Find where the given text appears and provide that cell's center as (X, Y) coordinate. 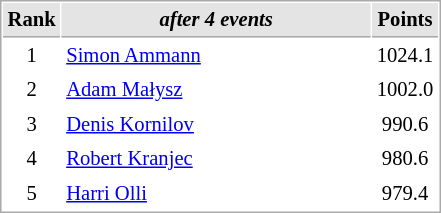
3 (32, 124)
990.6 (405, 124)
1024.1 (405, 56)
1002.0 (405, 90)
979.4 (405, 194)
after 4 events (216, 20)
Rank (32, 20)
1 (32, 56)
Adam Małysz (216, 90)
Robert Kranjec (216, 158)
Simon Ammann (216, 56)
980.6 (405, 158)
4 (32, 158)
Harri Olli (216, 194)
Points (405, 20)
5 (32, 194)
Denis Kornilov (216, 124)
2 (32, 90)
